Detect which cell encompasses the target text, then output its [X, Y] center coordinate. 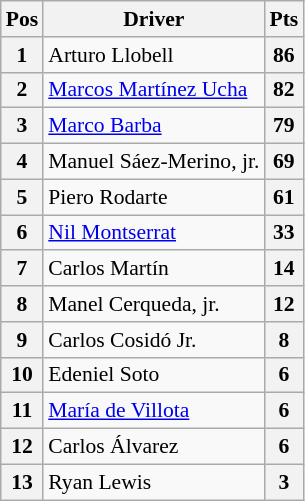
10 [22, 375]
9 [22, 340]
69 [284, 162]
11 [22, 411]
Arturo Llobell [154, 55]
Ryan Lewis [154, 482]
Edeniel Soto [154, 375]
79 [284, 126]
86 [284, 55]
Manel Cerqueda, jr. [154, 304]
Nil Montserrat [154, 233]
Carlos Martín [154, 269]
4 [22, 162]
Carlos Cosidó Jr. [154, 340]
33 [284, 233]
61 [284, 197]
1 [22, 55]
Marco Barba [154, 126]
Manuel Sáez-Merino, jr. [154, 162]
82 [284, 90]
María de Villota [154, 411]
14 [284, 269]
Pts [284, 19]
2 [22, 90]
Pos [22, 19]
Carlos Álvarez [154, 447]
Marcos Martínez Ucha [154, 90]
13 [22, 482]
5 [22, 197]
Piero Rodarte [154, 197]
7 [22, 269]
Driver [154, 19]
